Find where the given text appears and provide that cell's center as [X, Y] coordinate. 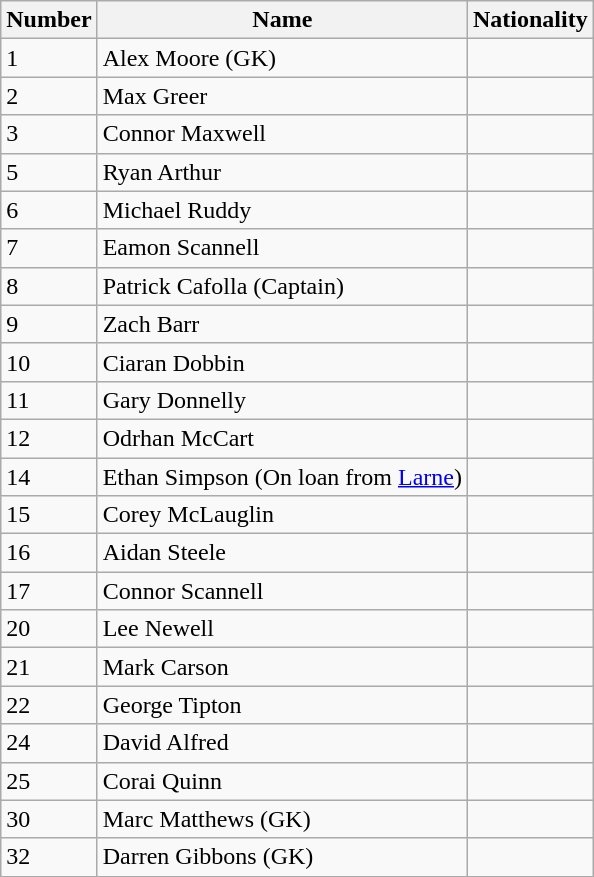
David Alfred [282, 743]
Ciaran Dobbin [282, 362]
Patrick Cafolla (Captain) [282, 286]
Nationality [530, 20]
10 [49, 362]
30 [49, 819]
Darren Gibbons (GK) [282, 857]
25 [49, 781]
Corai Quinn [282, 781]
2 [49, 96]
Odrhan McCart [282, 438]
Gary Donnelly [282, 400]
20 [49, 629]
Ethan Simpson (On loan from Larne) [282, 477]
9 [49, 324]
Lee Newell [282, 629]
Alex Moore (GK) [282, 58]
17 [49, 591]
16 [49, 553]
7 [49, 248]
12 [49, 438]
Name [282, 20]
8 [49, 286]
24 [49, 743]
5 [49, 172]
Eamon Scannell [282, 248]
1 [49, 58]
Zach Barr [282, 324]
Connor Maxwell [282, 134]
Ryan Arthur [282, 172]
Corey McLauglin [282, 515]
14 [49, 477]
Mark Carson [282, 667]
11 [49, 400]
6 [49, 210]
Marc Matthews (GK) [282, 819]
15 [49, 515]
Number [49, 20]
22 [49, 705]
Aidan Steele [282, 553]
Michael Ruddy [282, 210]
George Tipton [282, 705]
Connor Scannell [282, 591]
Max Greer [282, 96]
3 [49, 134]
21 [49, 667]
32 [49, 857]
